Pinpoint the cell where the given text exists, returning its (X, Y) midpoint coordinate. 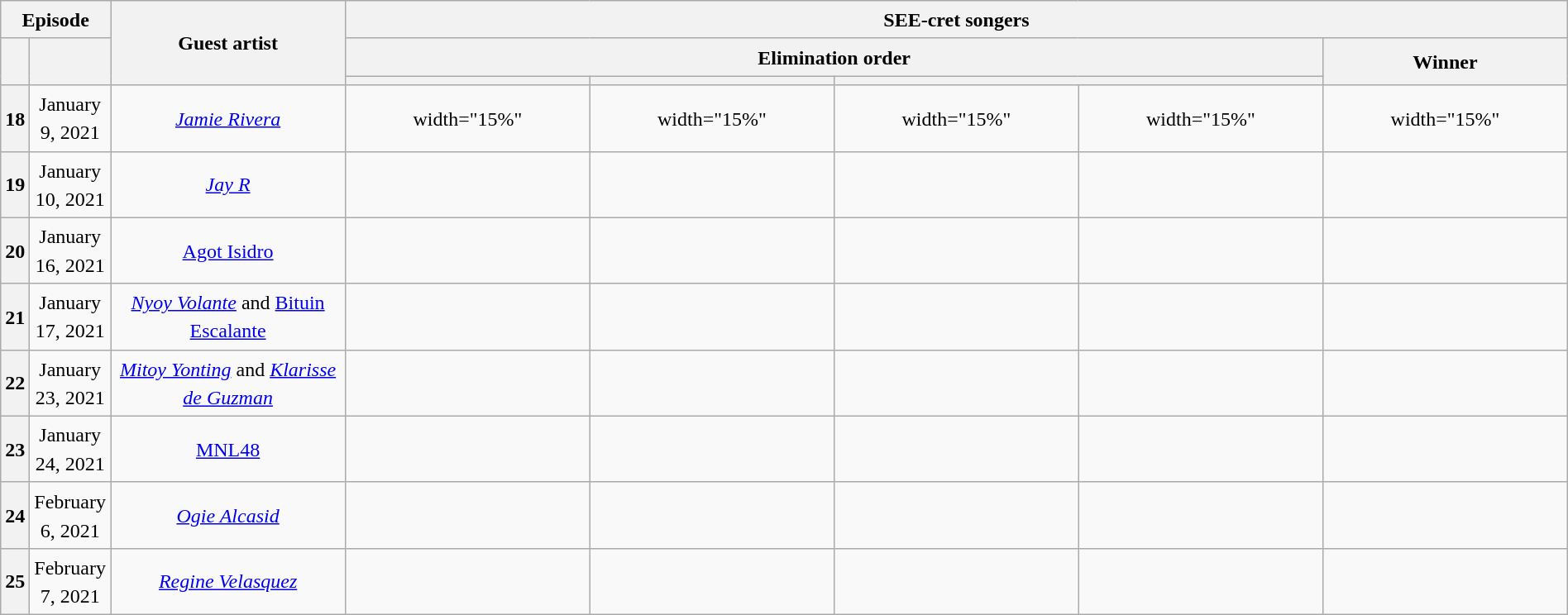
January 17, 2021 (70, 317)
Mitoy Yonting and Klarisse de Guzman (228, 383)
Winner (1446, 61)
MNL48 (228, 449)
19 (15, 184)
Nyoy Volante and Bituin Escalante (228, 317)
January 23, 2021 (70, 383)
20 (15, 250)
Jamie Rivera (228, 118)
22 (15, 383)
Agot Isidro (228, 250)
February 6, 2021 (70, 515)
January 10, 2021 (70, 184)
Guest artist (228, 43)
25 (15, 581)
24 (15, 515)
February 7, 2021 (70, 581)
January 9, 2021 (70, 118)
January 16, 2021 (70, 250)
21 (15, 317)
Elimination order (834, 57)
SEE-cret songers (957, 20)
Jay R (228, 184)
Regine Velasquez (228, 581)
23 (15, 449)
Ogie Alcasid (228, 515)
January 24, 2021 (70, 449)
18 (15, 118)
Episode (56, 20)
